Capture the cell that displays the provided text and extract its (X, Y) central coordinate. 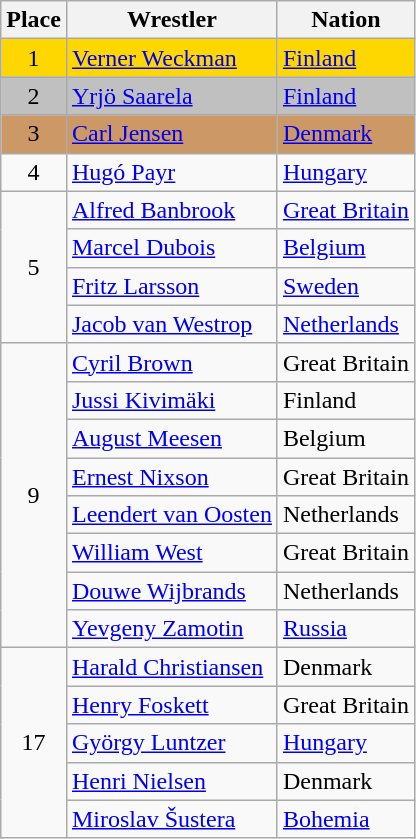
3 (34, 134)
György Luntzer (172, 743)
Jacob van Westrop (172, 324)
Russia (346, 629)
2 (34, 96)
Sweden (346, 286)
Henry Foskett (172, 705)
Ernest Nixson (172, 477)
Place (34, 20)
9 (34, 495)
17 (34, 743)
4 (34, 172)
Hugó Payr (172, 172)
August Meesen (172, 438)
Alfred Banbrook (172, 210)
Carl Jensen (172, 134)
Verner Weckman (172, 58)
Yrjö Saarela (172, 96)
Harald Christiansen (172, 667)
Miroslav Šustera (172, 819)
Cyril Brown (172, 362)
Yevgeny Zamotin (172, 629)
Jussi Kivimäki (172, 400)
William West (172, 553)
Douwe Wijbrands (172, 591)
Nation (346, 20)
1 (34, 58)
Leendert van Oosten (172, 515)
Fritz Larsson (172, 286)
Bohemia (346, 819)
Wrestler (172, 20)
Henri Nielsen (172, 781)
5 (34, 267)
Marcel Dubois (172, 248)
